Capture the cell that displays the provided text and extract its (x, y) central coordinate. 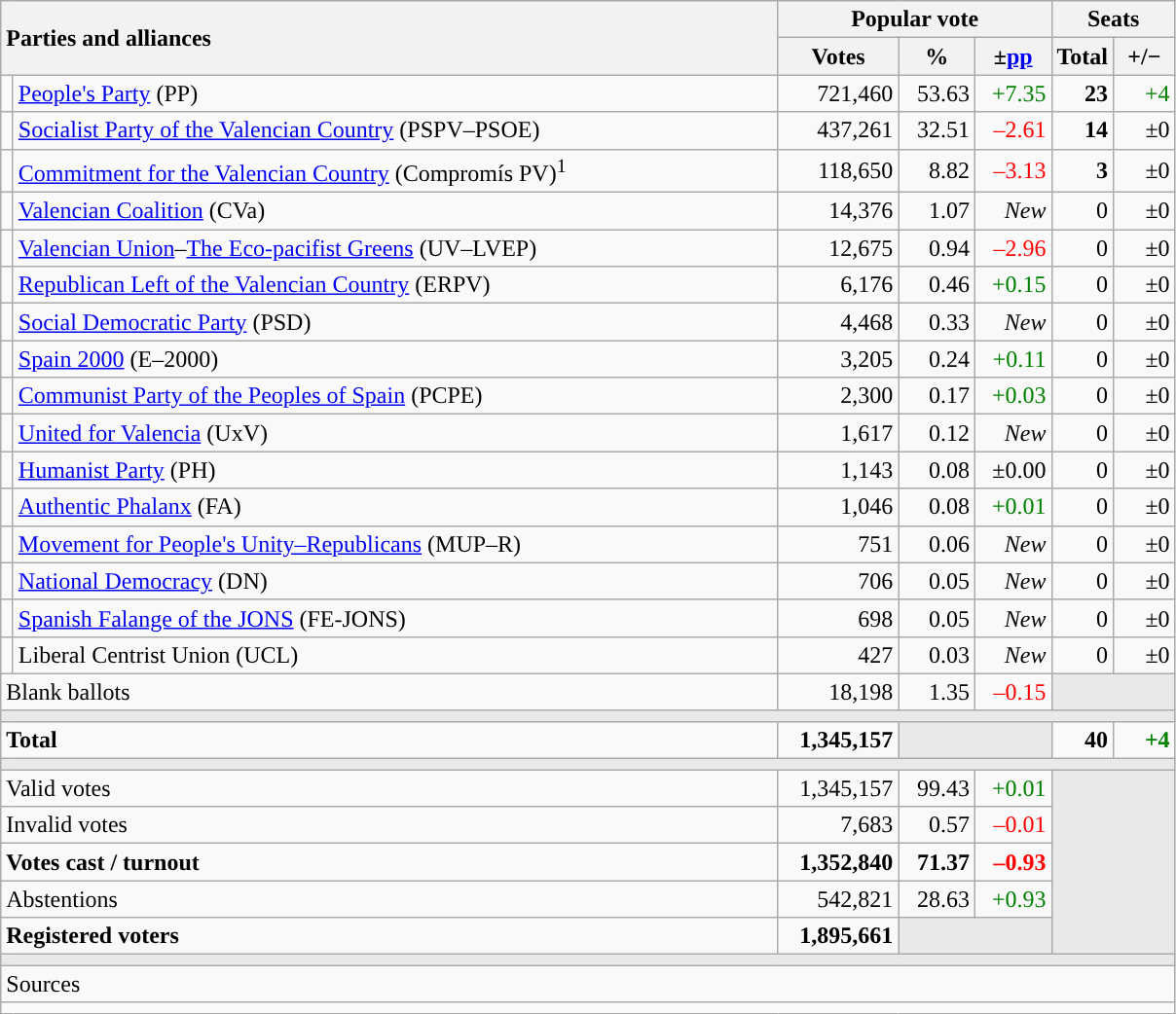
–0.01 (1012, 825)
–3.13 (1012, 171)
2,300 (838, 396)
0.24 (937, 359)
+0.93 (1012, 899)
698 (838, 618)
±0.00 (1012, 470)
0.33 (937, 322)
118,650 (838, 171)
National Democracy (DN) (395, 581)
±pp (1012, 56)
3,205 (838, 359)
Registered voters (389, 936)
12,675 (838, 248)
Valid votes (389, 788)
% (937, 56)
Abstentions (389, 899)
0.17 (937, 396)
14,376 (838, 211)
United for Valencia (UxV) (395, 433)
1.35 (937, 692)
+0.11 (1012, 359)
1,617 (838, 433)
+0.03 (1012, 396)
+7.35 (1012, 93)
Popular vote (915, 19)
Socialist Party of the Valencian Country (PSPV–PSOE) (395, 130)
People's Party (PP) (395, 93)
Invalid votes (389, 825)
0.12 (937, 433)
Spanish Falange of the JONS (FE-JONS) (395, 618)
–0.15 (1012, 692)
40 (1083, 740)
Spain 2000 (E–2000) (395, 359)
706 (838, 581)
4,468 (838, 322)
Votes (838, 56)
+0.15 (1012, 285)
0.46 (937, 285)
Authentic Phalanx (FA) (395, 507)
7,683 (838, 825)
71.37 (937, 862)
Commitment for the Valencian Country (Compromís PV)1 (395, 171)
18,198 (838, 692)
Republican Left of the Valencian Country (ERPV) (395, 285)
Social Democratic Party (PSD) (395, 322)
1,352,840 (838, 862)
53.63 (937, 93)
0.06 (937, 544)
28.63 (937, 899)
Blank ballots (389, 692)
1,895,661 (838, 936)
0.03 (937, 655)
–2.61 (1012, 130)
0.57 (937, 825)
1,143 (838, 470)
Humanist Party (PH) (395, 470)
Parties and alliances (389, 38)
32.51 (937, 130)
14 (1083, 130)
Movement for People's Unity–Republicans (MUP–R) (395, 544)
427 (838, 655)
99.43 (937, 788)
Liberal Centrist Union (UCL) (395, 655)
23 (1083, 93)
1.07 (937, 211)
751 (838, 544)
Communist Party of the Peoples of Spain (PCPE) (395, 396)
Valencian Coalition (CVa) (395, 211)
+/− (1145, 56)
Valencian Union–The Eco-pacifist Greens (UV–LVEP) (395, 248)
542,821 (838, 899)
0.94 (937, 248)
Sources (588, 984)
–2.96 (1012, 248)
–0.93 (1012, 862)
Seats (1114, 19)
6,176 (838, 285)
8.82 (937, 171)
721,460 (838, 93)
3 (1083, 171)
437,261 (838, 130)
1,046 (838, 507)
Votes cast / turnout (389, 862)
